Pinpoint the cell where the given text exists, returning its [x, y] midpoint coordinate. 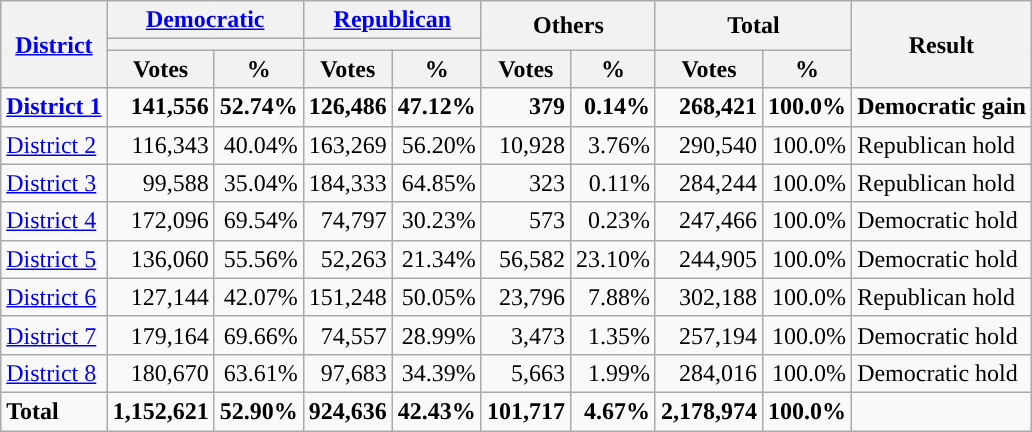
40.04% [258, 145]
23.10% [612, 259]
56.20% [436, 145]
69.66% [258, 335]
Others [568, 26]
379 [526, 107]
District 1 [54, 107]
Result [942, 44]
101,717 [526, 411]
244,905 [708, 259]
District 7 [54, 335]
District 2 [54, 145]
3.76% [612, 145]
56,582 [526, 259]
52.74% [258, 107]
63.61% [258, 373]
284,016 [708, 373]
247,466 [708, 221]
47.12% [436, 107]
Democratic gain [942, 107]
1.99% [612, 373]
2,178,974 [708, 411]
163,269 [348, 145]
5,663 [526, 373]
257,194 [708, 335]
21.34% [436, 259]
268,421 [708, 107]
42.43% [436, 411]
District [54, 44]
64.85% [436, 183]
55.56% [258, 259]
23,796 [526, 297]
141,556 [160, 107]
290,540 [708, 145]
52.90% [258, 411]
District 3 [54, 183]
184,333 [348, 183]
Democratic [205, 20]
136,060 [160, 259]
69.54% [258, 221]
District 4 [54, 221]
0.11% [612, 183]
30.23% [436, 221]
1.35% [612, 335]
35.04% [258, 183]
42.07% [258, 297]
302,188 [708, 297]
0.14% [612, 107]
172,096 [160, 221]
151,248 [348, 297]
34.39% [436, 373]
0.23% [612, 221]
573 [526, 221]
10,928 [526, 145]
3,473 [526, 335]
99,588 [160, 183]
924,636 [348, 411]
1,152,621 [160, 411]
127,144 [160, 297]
180,670 [160, 373]
52,263 [348, 259]
Republican [392, 20]
74,557 [348, 335]
4.67% [612, 411]
50.05% [436, 297]
District 8 [54, 373]
7.88% [612, 297]
323 [526, 183]
28.99% [436, 335]
179,164 [160, 335]
District 5 [54, 259]
74,797 [348, 221]
116,343 [160, 145]
District 6 [54, 297]
126,486 [348, 107]
97,683 [348, 373]
284,244 [708, 183]
